Search for the cell housing the specified text and yield its (x, y) center coordinate. 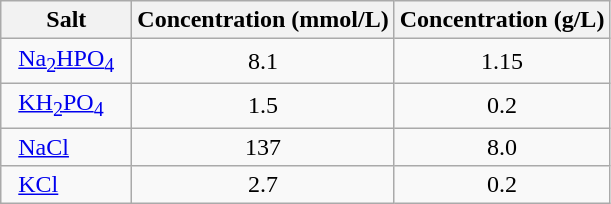
137 (263, 147)
1.15 (502, 61)
NaCl (66, 147)
KCl (66, 185)
Na2HPO4 (66, 61)
Concentration (mmol/L) (263, 20)
8.1 (263, 61)
8.0 (502, 147)
2.7 (263, 185)
1.5 (263, 105)
Concentration (g/L) (502, 20)
KH2PO4 (66, 105)
Salt (66, 20)
